Capture the cell that displays the provided text and extract its [x, y] central coordinate. 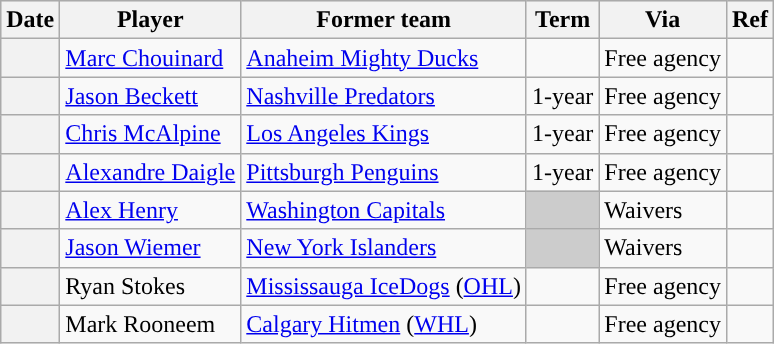
Ryan Stokes [150, 286]
Nashville Predators [384, 96]
Player [150, 20]
Marc Chouinard [150, 58]
Via [663, 20]
Washington Capitals [384, 210]
Calgary Hitmen (WHL) [384, 324]
Jason Wiemer [150, 248]
Ref [750, 20]
Pittsburgh Penguins [384, 172]
Anaheim Mighty Ducks [384, 58]
Term [562, 20]
Mark Rooneem [150, 324]
Date [30, 20]
Chris McAlpine [150, 134]
New York Islanders [384, 248]
Los Angeles Kings [384, 134]
Alex Henry [150, 210]
Former team [384, 20]
Alexandre Daigle [150, 172]
Jason Beckett [150, 96]
Mississauga IceDogs (OHL) [384, 286]
